Return (X, Y) of the center of cell containing provided text 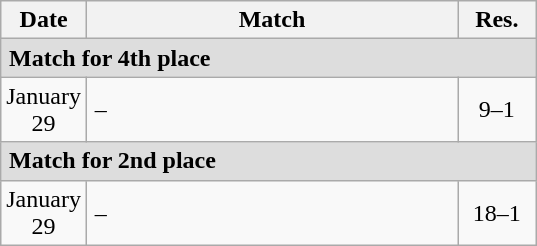
Match for 2nd place (268, 161)
Match for 4th place (268, 58)
Match (272, 20)
9–1 (498, 110)
18–1 (498, 212)
Date (44, 20)
Res. (498, 20)
